Pinpoint the cell where the given text exists, returning its [X, Y] midpoint coordinate. 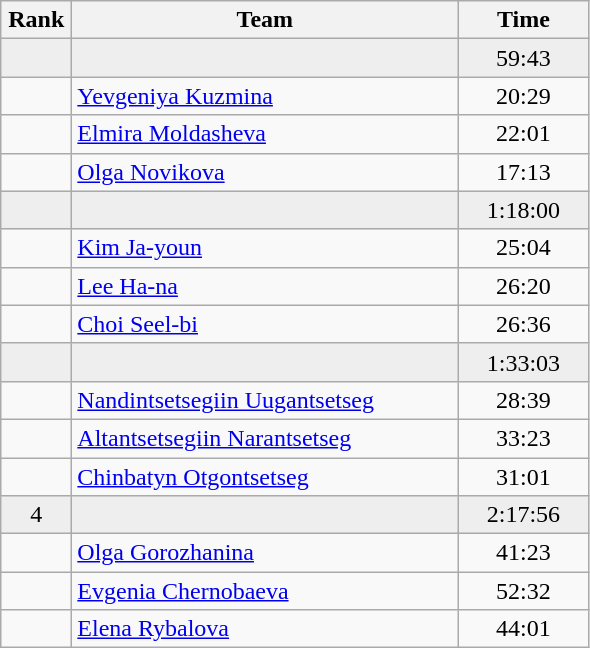
Chinbatyn Otgontsetseg [265, 477]
1:18:00 [524, 210]
59:43 [524, 58]
Olga Gorozhanina [265, 553]
41:23 [524, 553]
Team [265, 20]
33:23 [524, 438]
Evgenia Chernobaeva [265, 591]
52:32 [524, 591]
26:36 [524, 324]
31:01 [524, 477]
28:39 [524, 400]
Elena Rybalova [265, 629]
17:13 [524, 172]
2:17:56 [524, 515]
Rank [36, 20]
22:01 [524, 134]
Choi Seel-bi [265, 324]
Lee Ha-na [265, 286]
20:29 [524, 96]
Altantsetsegiin Narantsetseg [265, 438]
Time [524, 20]
Nandintsetsegiin Uugantsetseg [265, 400]
Olga Novikova [265, 172]
Kim Ja-youn [265, 248]
1:33:03 [524, 362]
4 [36, 515]
26:20 [524, 286]
Yevgeniya Kuzmina [265, 96]
25:04 [524, 248]
Elmira Moldasheva [265, 134]
44:01 [524, 629]
